Identify which cell holds the provided text, then report its [x, y] central coordinate. 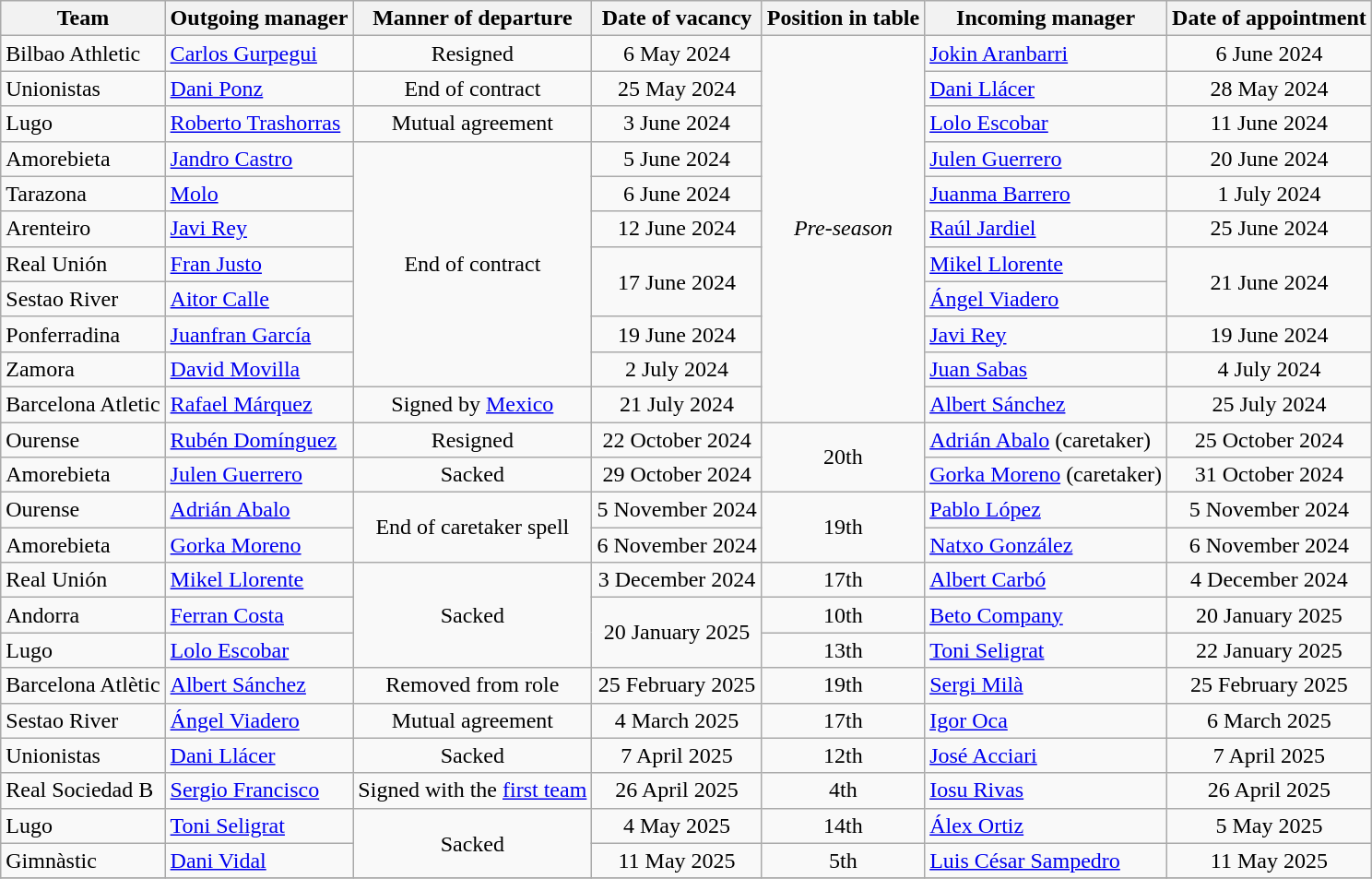
1 July 2024 [1270, 194]
Manner of departure [472, 18]
22 January 2025 [1270, 650]
4 December 2024 [1270, 580]
Álex Ortiz [1046, 826]
29 October 2024 [677, 475]
Fran Justo [259, 264]
6 March 2025 [1270, 720]
4 March 2025 [677, 720]
10th [843, 615]
28 May 2024 [1270, 89]
25 October 2024 [1270, 440]
3 December 2024 [677, 580]
Gorka Moreno [259, 545]
11 June 2024 [1270, 124]
5 June 2024 [677, 159]
Juanfran García [259, 334]
4 July 2024 [1270, 369]
Real Sociedad B [83, 790]
20 June 2024 [1270, 159]
Outgoing manager [259, 18]
2 July 2024 [677, 369]
5th [843, 861]
Roberto Trashorras [259, 124]
Rubén Domínguez [259, 440]
José Acciari [1046, 755]
Juanma Barrero [1046, 194]
Signed with the first team [472, 790]
3 June 2024 [677, 124]
31 October 2024 [1270, 475]
Dani Vidal [259, 861]
Arenteiro [83, 229]
Zamora [83, 369]
Albert Carbó [1046, 580]
25 June 2024 [1270, 229]
Igor Oca [1046, 720]
14th [843, 826]
13th [843, 650]
Tarazona [83, 194]
Pre-season [843, 229]
Date of appointment [1270, 18]
25 July 2024 [1270, 404]
12th [843, 755]
Aitor Calle [259, 299]
Natxo González [1046, 545]
21 July 2024 [677, 404]
4 May 2025 [677, 826]
Juan Sabas [1046, 369]
Adrián Abalo (caretaker) [1046, 440]
Iosu Rivas [1046, 790]
Sergio Francisco [259, 790]
Molo [259, 194]
Luis César Sampedro [1046, 861]
Jandro Castro [259, 159]
4th [843, 790]
Beto Company [1046, 615]
Jokin Aranbarri [1046, 53]
Rafael Márquez [259, 404]
Sergi Milà [1046, 685]
22 October 2024 [677, 440]
Gimnàstic [83, 861]
21 June 2024 [1270, 281]
Team [83, 18]
Bilbao Athletic [83, 53]
Adrián Abalo [259, 510]
Gorka Moreno (caretaker) [1046, 475]
Barcelona Atlètic [83, 685]
17 June 2024 [677, 281]
Carlos Gurpegui [259, 53]
20th [843, 457]
Ponferradina [83, 334]
Incoming manager [1046, 18]
5 May 2025 [1270, 826]
David Movilla [259, 369]
Pablo López [1046, 510]
6 May 2024 [677, 53]
25 May 2024 [677, 89]
Barcelona Atletic [83, 404]
Signed by Mexico [472, 404]
Andorra [83, 615]
End of caretaker spell [472, 528]
Position in table [843, 18]
12 June 2024 [677, 229]
Raúl Jardiel [1046, 229]
Removed from role [472, 685]
Date of vacancy [677, 18]
Dani Ponz [259, 89]
Ferran Costa [259, 615]
